Pinpoint the cell where the given text exists, returning its [x, y] midpoint coordinate. 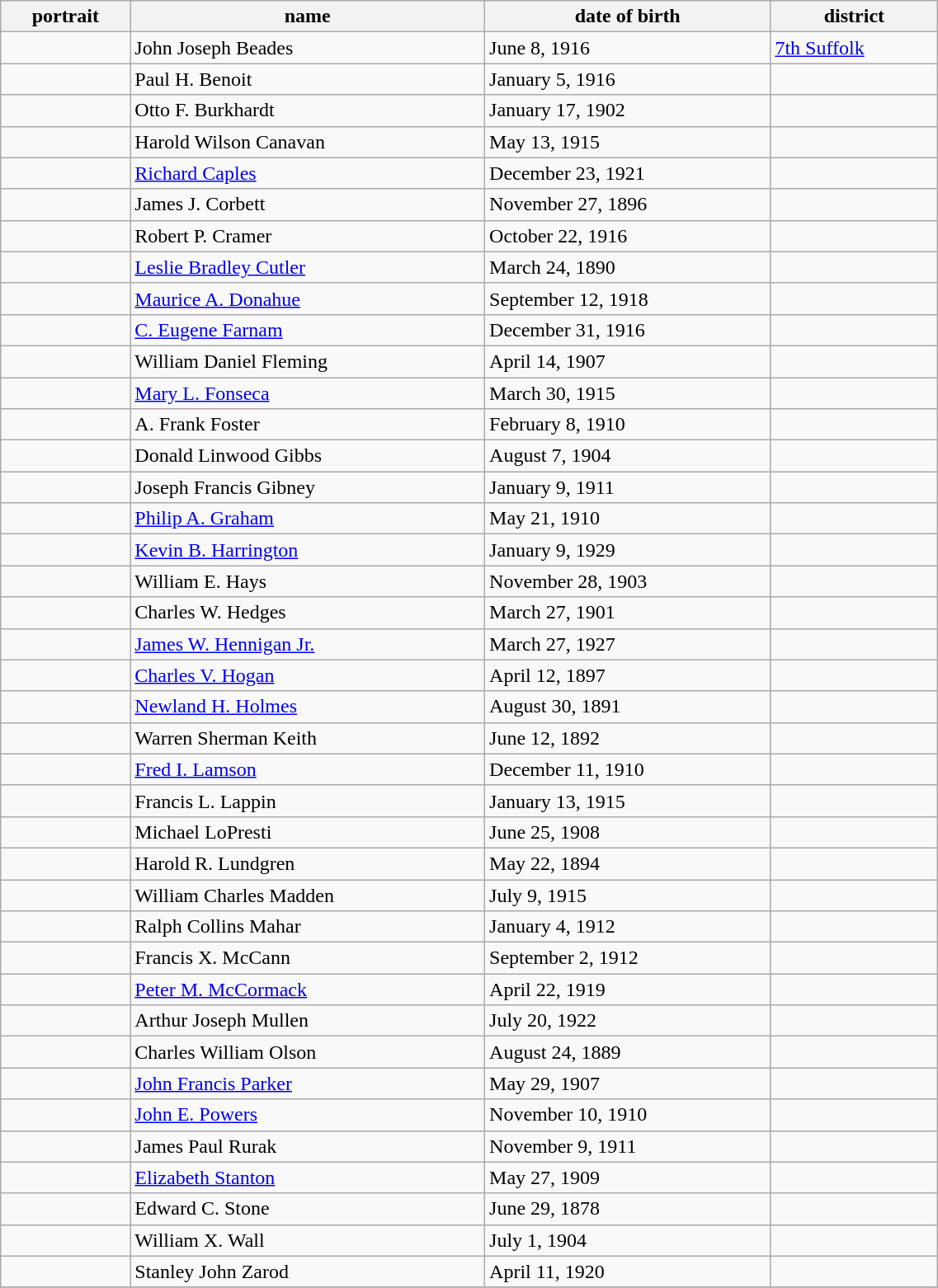
April 12, 1897 [628, 675]
John E. Powers [308, 1115]
William E. Hays [308, 581]
Charles V. Hogan [308, 675]
October 22, 1916 [628, 236]
September 12, 1918 [628, 298]
Elizabeth Stanton [308, 1178]
Richard Caples [308, 173]
Harold R. Lundgren [308, 863]
January 5, 1916 [628, 79]
A. Frank Foster [308, 425]
November 10, 1910 [628, 1115]
September 2, 1912 [628, 958]
Donald Linwood Gibbs [308, 456]
June 12, 1892 [628, 738]
November 27, 1896 [628, 204]
William X. Wall [308, 1240]
John Francis Parker [308, 1084]
district [855, 16]
Paul H. Benoit [308, 79]
Francis L. Lappin [308, 801]
7th Suffolk [855, 48]
June 8, 1916 [628, 48]
May 13, 1915 [628, 142]
June 29, 1878 [628, 1209]
March 27, 1901 [628, 613]
March 30, 1915 [628, 393]
William Charles Madden [308, 895]
James J. Corbett [308, 204]
January 9, 1929 [628, 550]
March 24, 1890 [628, 267]
Robert P. Cramer [308, 236]
July 20, 1922 [628, 1021]
January 13, 1915 [628, 801]
June 25, 1908 [628, 832]
March 27, 1927 [628, 644]
Philip A. Graham [308, 519]
Fred I. Lamson [308, 769]
Otto F. Burkhardt [308, 110]
Kevin B. Harrington [308, 550]
May 29, 1907 [628, 1084]
November 9, 1911 [628, 1146]
William Daniel Fleming [308, 361]
Edward C. Stone [308, 1209]
April 11, 1920 [628, 1272]
Mary L. Fonseca [308, 393]
July 1, 1904 [628, 1240]
John Joseph Beades [308, 48]
May 27, 1909 [628, 1178]
Newland H. Holmes [308, 707]
Arthur Joseph Mullen [308, 1021]
Charles W. Hedges [308, 613]
August 24, 1889 [628, 1052]
Peter M. McCormack [308, 990]
November 28, 1903 [628, 581]
C. Eugene Farnam [308, 330]
January 4, 1912 [628, 927]
Stanley John Zarod [308, 1272]
name [308, 16]
Michael LoPresti [308, 832]
December 23, 1921 [628, 173]
Joseph Francis Gibney [308, 487]
February 8, 1910 [628, 425]
August 7, 1904 [628, 456]
April 14, 1907 [628, 361]
January 9, 1911 [628, 487]
January 17, 1902 [628, 110]
July 9, 1915 [628, 895]
December 31, 1916 [628, 330]
May 22, 1894 [628, 863]
Leslie Bradley Cutler [308, 267]
April 22, 1919 [628, 990]
Charles William Olson [308, 1052]
portrait [66, 16]
Francis X. McCann [308, 958]
May 21, 1910 [628, 519]
Maurice A. Donahue [308, 298]
December 11, 1910 [628, 769]
Ralph Collins Mahar [308, 927]
August 30, 1891 [628, 707]
Warren Sherman Keith [308, 738]
date of birth [628, 16]
James W. Hennigan Jr. [308, 644]
James Paul Rurak [308, 1146]
Harold Wilson Canavan [308, 142]
